Locate the cell with the specified text and output its (X, Y) center coordinate. 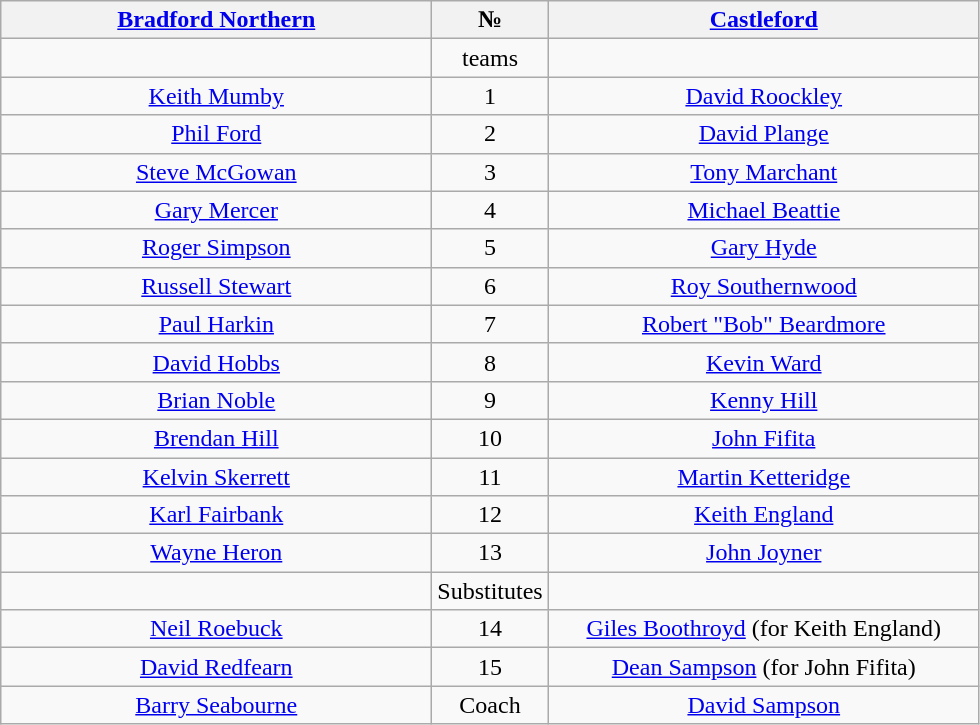
John Fifita (764, 438)
Castleford (764, 20)
teams (490, 58)
7 (490, 324)
Michael Beattie (764, 210)
John Joyner (764, 553)
8 (490, 362)
David Sampson (764, 705)
Keith England (764, 515)
Roger Simpson (216, 248)
David Plange (764, 134)
6 (490, 286)
12 (490, 515)
14 (490, 629)
Tony Marchant (764, 172)
Kelvin Skerrett (216, 477)
Substitutes (490, 591)
3 (490, 172)
Brian Noble (216, 400)
Karl Fairbank (216, 515)
5 (490, 248)
Barry Seabourne (216, 705)
Phil Ford (216, 134)
Wayne Heron (216, 553)
David Redfearn (216, 667)
Robert "Bob" Beardmore (764, 324)
Russell Stewart (216, 286)
Gary Mercer (216, 210)
Neil Roebuck (216, 629)
2 (490, 134)
Dean Sampson (for John Fifita) (764, 667)
Giles Boothroyd (for Keith England) (764, 629)
Bradford Northern (216, 20)
Martin Ketteridge (764, 477)
13 (490, 553)
Keith Mumby (216, 96)
David Hobbs (216, 362)
9 (490, 400)
15 (490, 667)
Gary Hyde (764, 248)
Roy Southernwood (764, 286)
Kenny Hill (764, 400)
10 (490, 438)
1 (490, 96)
Coach (490, 705)
Steve McGowan (216, 172)
Brendan Hill (216, 438)
4 (490, 210)
Kevin Ward (764, 362)
Paul Harkin (216, 324)
David Roockley (764, 96)
№ (490, 20)
11 (490, 477)
